From the cell containing the given text, extract its center point as [x, y] coordinate. 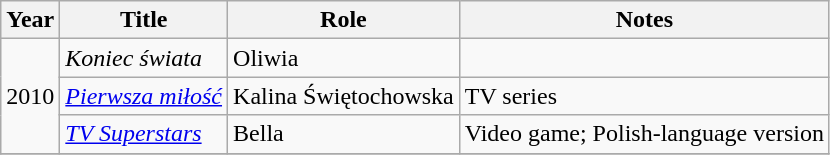
Role [344, 20]
Notes [644, 20]
TV series [644, 96]
Oliwia [344, 58]
Pierwsza miłość [144, 96]
Kalina Świętochowska [344, 96]
Video game; Polish-language version [644, 134]
Bella [344, 134]
Koniec świata [144, 58]
Year [30, 20]
TV Superstars [144, 134]
2010 [30, 96]
Title [144, 20]
